Return the [x, y] coordinate for the center point of the cell that contains the specified text.  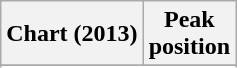
Chart (2013) [72, 34]
Peak position [189, 34]
